Output the (X, Y) coordinate of the center of the cell containing the given text.  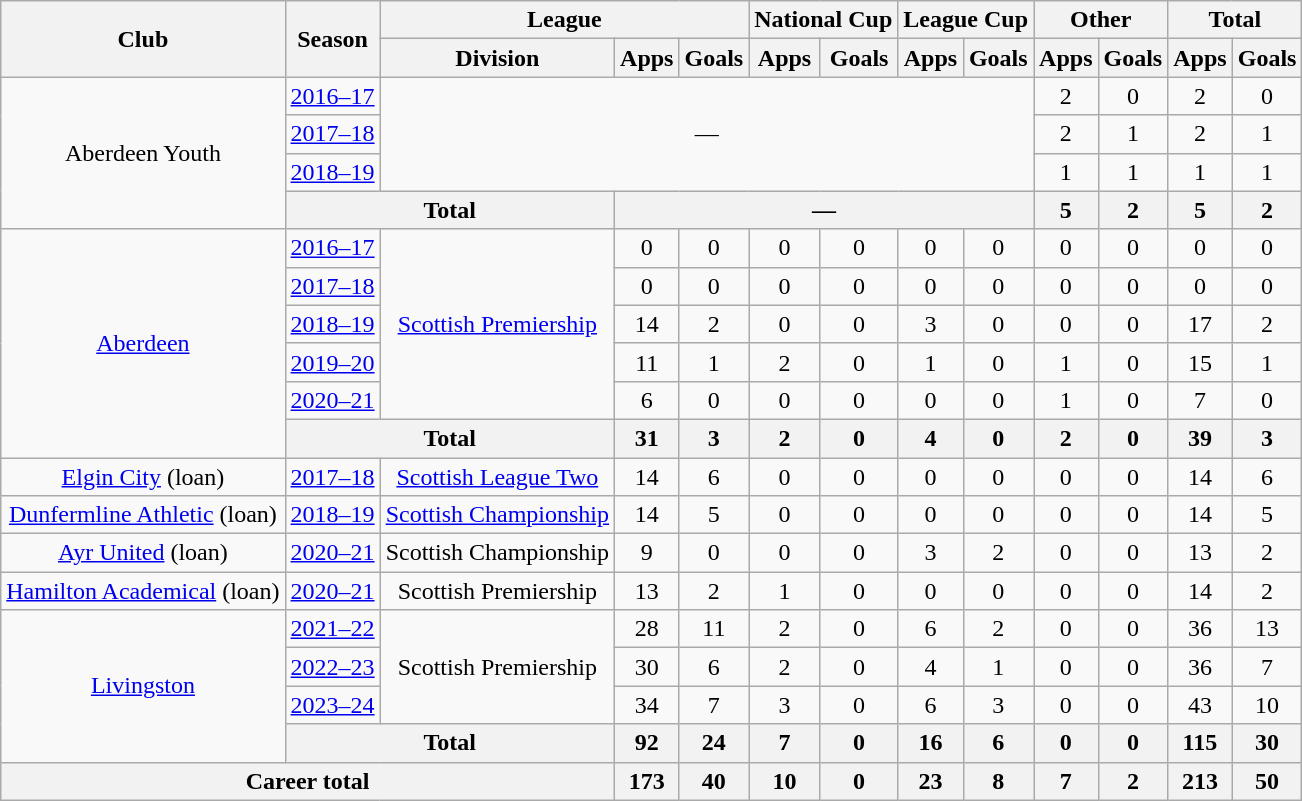
34 (647, 705)
Ayr United (loan) (143, 553)
92 (647, 743)
2019–20 (332, 362)
Hamilton Academical (loan) (143, 591)
2022–23 (332, 667)
28 (647, 629)
8 (998, 781)
2023–24 (332, 705)
16 (930, 743)
2021–22 (332, 629)
50 (1267, 781)
Club (143, 39)
National Cup (824, 20)
Dunfermline Athletic (loan) (143, 515)
31 (647, 438)
23 (930, 781)
173 (647, 781)
Elgin City (loan) (143, 477)
Other (1101, 20)
43 (1200, 705)
9 (647, 553)
17 (1200, 324)
39 (1200, 438)
League Cup (966, 20)
24 (714, 743)
Season (332, 39)
Livingston (143, 686)
Aberdeen Youth (143, 153)
League (564, 20)
Aberdeen (143, 343)
Career total (308, 781)
40 (714, 781)
213 (1200, 781)
115 (1200, 743)
15 (1200, 362)
Scottish League Two (497, 477)
Division (497, 58)
